Provide the (X, Y) coordinate of the cell's center where the given text is located.  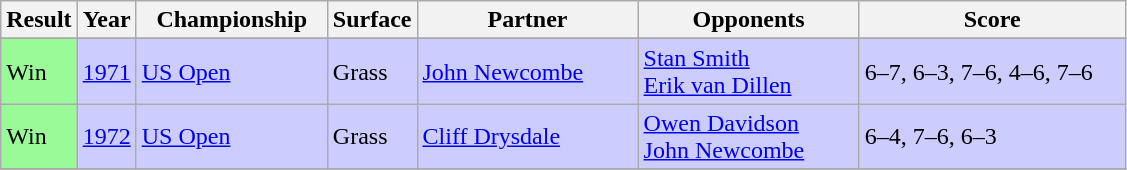
Surface (372, 20)
Score (992, 20)
Owen Davidson John Newcombe (748, 136)
Stan Smith Erik van Dillen (748, 72)
Cliff Drysdale (528, 136)
1972 (106, 136)
Championship (232, 20)
6–7, 6–3, 7–6, 4–6, 7–6 (992, 72)
Result (39, 20)
6–4, 7–6, 6–3 (992, 136)
Partner (528, 20)
John Newcombe (528, 72)
Year (106, 20)
Opponents (748, 20)
1971 (106, 72)
